Return the [X, Y] coordinate for the center point of the cell that contains the specified text.  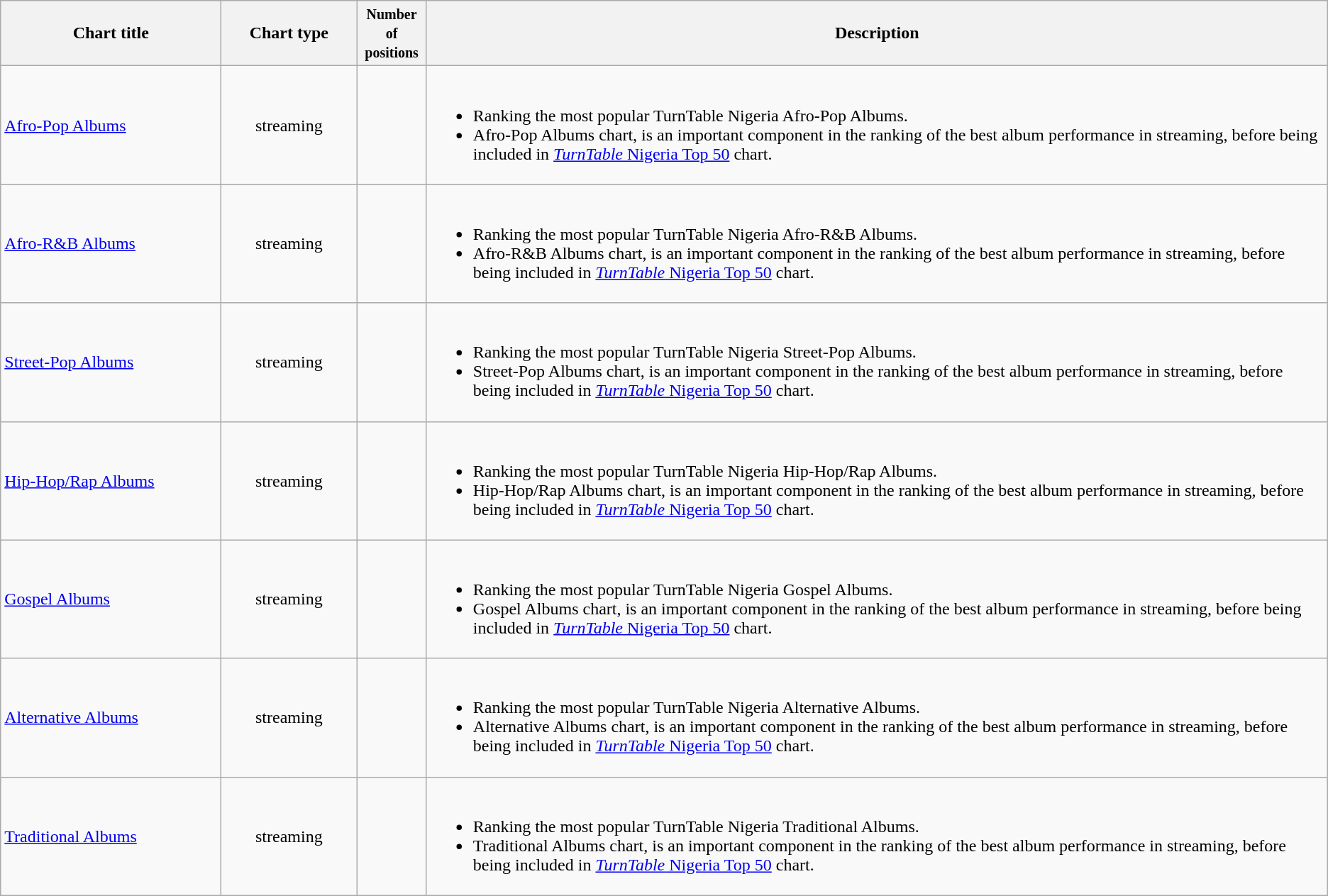
Afro-Pop Albums [111, 125]
Chart type [289, 33]
Afro-R&B Albums [111, 244]
Alternative Albums [111, 718]
Number ofpositions [392, 33]
Chart title [111, 33]
Gospel Albums [111, 599]
Street-Pop Albums [111, 362]
Hip-Hop/Rap Albums [111, 481]
Description [877, 33]
Traditional Albums [111, 836]
